Search for the cell housing the specified text and yield its [x, y] center coordinate. 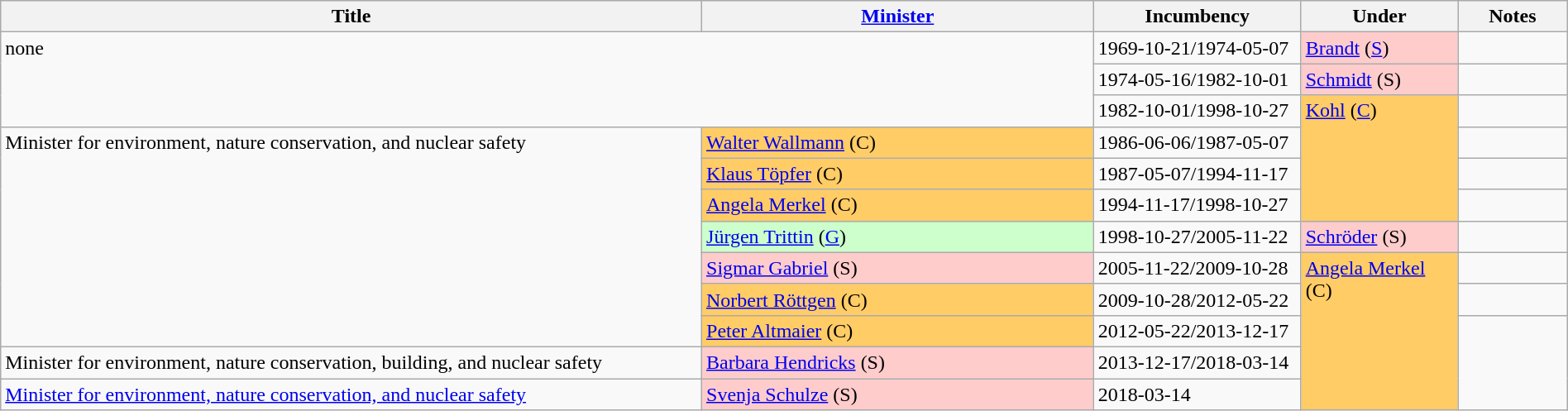
2009-10-28/2012-05-22 [1198, 299]
Notes [1513, 17]
1994-11-17/1998-10-27 [1198, 205]
1969-10-21/1974-05-07 [1198, 48]
2012-05-22/2013-12-17 [1198, 331]
1986-06-06/1987-05-07 [1198, 142]
1974-05-16/1982-10-01 [1198, 79]
Svenja Schulze (S) [898, 394]
2005-11-22/2009-10-28 [1198, 268]
Walter Wallmann (C) [898, 142]
Norbert Röttgen (C) [898, 299]
1987-05-07/1994-11-17 [1198, 174]
Kohl (C) [1379, 158]
Sigmar Gabriel (S) [898, 268]
Minister [898, 17]
Title [351, 17]
1982-10-01/1998-10-27 [1198, 111]
Schröder (S) [1379, 237]
Klaus Töpfer (C) [898, 174]
Barbara Hendricks (S) [898, 362]
none [547, 79]
Incumbency [1198, 17]
Peter Altmaier (C) [898, 331]
Jürgen Trittin (G) [898, 237]
Minister for environment, nature conservation, building, and nuclear safety [351, 362]
Schmidt (S) [1379, 79]
Under [1379, 17]
Brandt (S) [1379, 48]
2018-03-14 [1198, 394]
2013-12-17/2018-03-14 [1198, 362]
1998-10-27/2005-11-22 [1198, 237]
